For the text-containing cell, return its midpoint in [x, y] coordinate format. 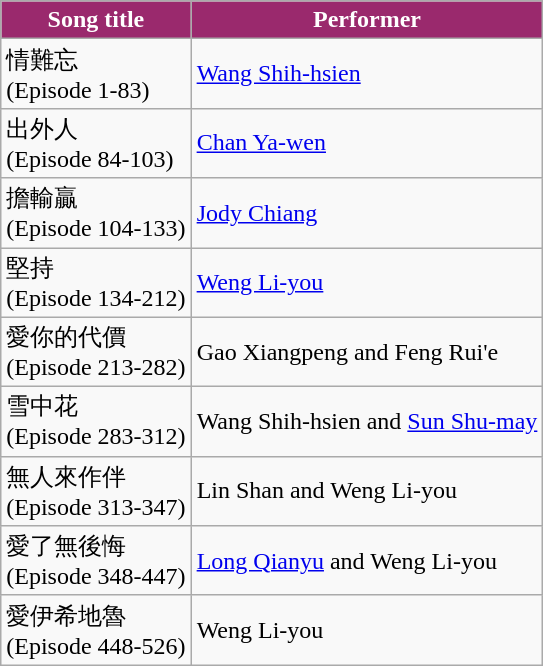
Jody Chiang [367, 213]
出外人(Episode 84-103) [96, 143]
情難忘(Episode 1-83) [96, 74]
愛了無後悔(Episode 348-447) [96, 561]
Chan Ya-wen [367, 143]
擔輸贏(Episode 104-133) [96, 213]
愛伊希地魯(Episode 448-526) [96, 630]
Wang Shih-hsien [367, 74]
Performer [367, 20]
愛你的代價(Episode 213-282) [96, 352]
雪中花(Episode 283-312) [96, 422]
Wang Shih-hsien and Sun Shu-may [367, 422]
Gao Xiangpeng and Feng Rui'e [367, 352]
Song title [96, 20]
無人來作伴(Episode 313-347) [96, 491]
堅持(Episode 134-212) [96, 283]
Lin Shan and Weng Li-you [367, 491]
Long Qianyu and Weng Li-you [367, 561]
